Pinpoint the cell where the given text exists, returning its [X, Y] midpoint coordinate. 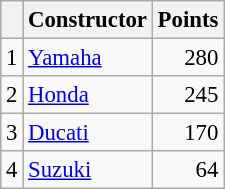
245 [188, 95]
Yamaha [88, 58]
Honda [88, 95]
4 [12, 170]
170 [188, 133]
280 [188, 58]
Ducati [88, 133]
2 [12, 95]
3 [12, 133]
Constructor [88, 20]
Suzuki [88, 170]
64 [188, 170]
Points [188, 20]
1 [12, 58]
